Output the (x, y) coordinate of the center of the cell containing the given text.  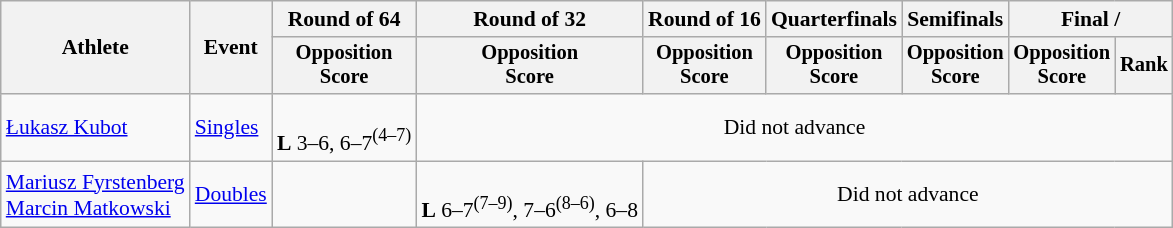
Final / (1090, 19)
Athlete (96, 48)
L 3–6, 6–7(4–7) (344, 128)
Quarterfinals (834, 19)
Rank (1144, 66)
Round of 16 (704, 19)
Mariusz FyrstenbergMarcin Matkowski (96, 194)
Doubles (231, 194)
Semifinals (956, 19)
Singles (231, 128)
L 6–7(7–9), 7–6(8–6), 6–8 (530, 194)
Event (231, 48)
Round of 64 (344, 19)
Łukasz Kubot (96, 128)
Round of 32 (530, 19)
